Find where the given text appears and provide that cell's center as [x, y] coordinate. 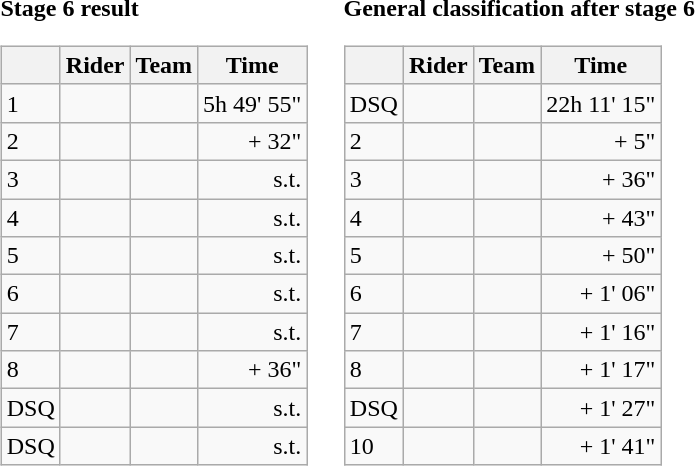
+ 32" [252, 141]
22h 11' 15" [601, 103]
+ 1' 41" [601, 446]
+ 1' 17" [601, 370]
10 [374, 446]
5h 49' 55" [252, 103]
+ 50" [601, 256]
1 [30, 103]
+ 1' 06" [601, 294]
+ 1' 16" [601, 332]
+ 43" [601, 217]
+ 1' 27" [601, 408]
+ 5" [601, 141]
